Provide the [X, Y] coordinate of the cell's center where the given text is located.  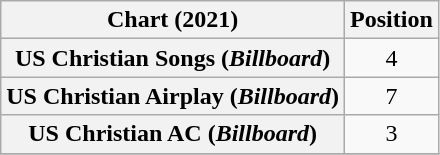
3 [392, 134]
US Christian Songs (Billboard) [173, 58]
4 [392, 58]
US Christian Airplay (Billboard) [173, 96]
US Christian AC (Billboard) [173, 134]
Chart (2021) [173, 20]
Position [392, 20]
7 [392, 96]
